Output the (X, Y) coordinate of the center of the cell containing the given text.  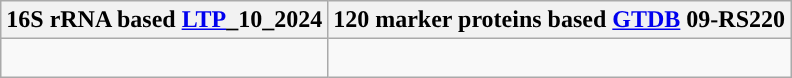
16S rRNA based LTP_10_2024 (164, 20)
120 marker proteins based GTDB 09-RS220 (560, 20)
